Find where the given text appears and provide that cell's center as [x, y] coordinate. 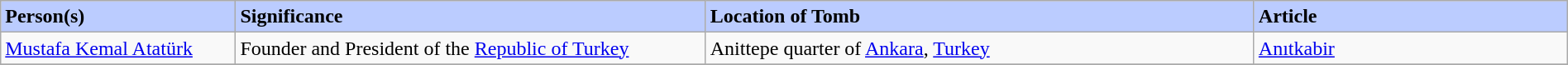
Article [1411, 17]
Location of Tomb [979, 17]
Mustafa Kemal Atatürk [118, 48]
Anıtkabir [1411, 48]
Anittepe quarter of Ankara, Turkey [979, 48]
Founder and President of the Republic of Turkey [471, 48]
Person(s) [118, 17]
Significance [471, 17]
